Capture the cell that displays the provided text and extract its [x, y] central coordinate. 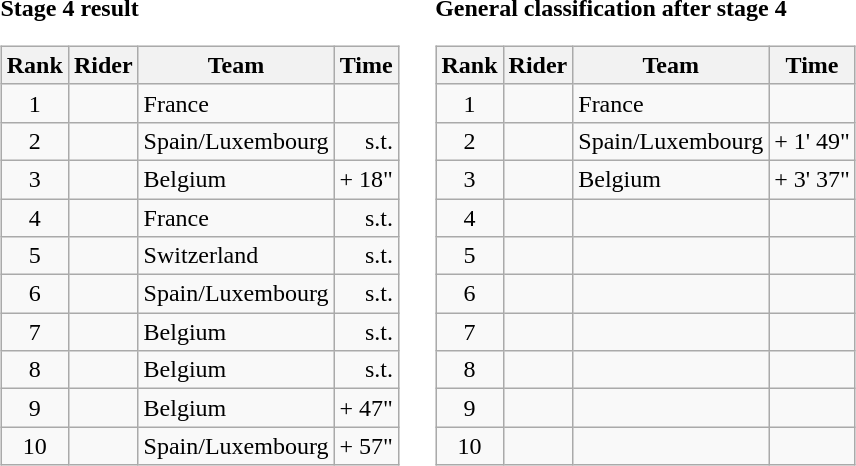
+ 1' 49" [812, 141]
Switzerland [236, 256]
+ 57" [366, 446]
+ 18" [366, 179]
+ 47" [366, 408]
+ 3' 37" [812, 179]
